Identify which cell holds the provided text, then report its [x, y] central coordinate. 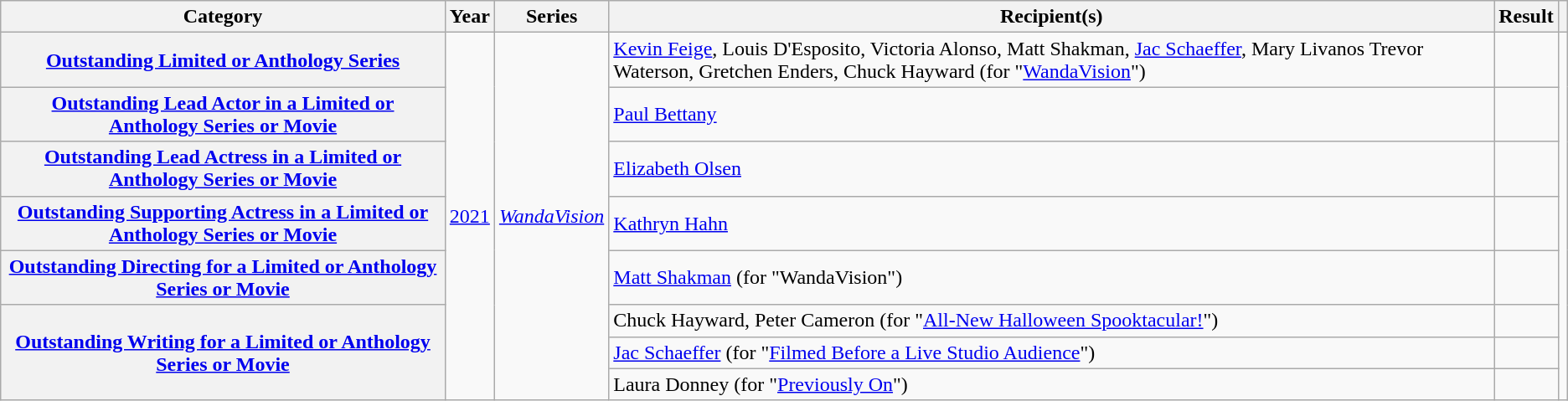
Recipient(s) [1052, 17]
Series [551, 17]
WandaVision [551, 217]
Elizabeth Olsen [1052, 169]
Laura Donney (for "Previously On") [1052, 384]
Outstanding Writing for a Limited or Anthology Series or Movie [223, 352]
Year [469, 17]
2021 [469, 217]
Matt Shakman (for "WandaVision") [1052, 278]
Paul Bettany [1052, 114]
Jac Schaeffer (for "Filmed Before a Live Studio Audience") [1052, 352]
Chuck Hayward, Peter Cameron (for "All-New Halloween Spooktacular!") [1052, 321]
Outstanding Supporting Actress in a Limited or Anthology Series or Movie [223, 223]
Result [1526, 17]
Outstanding Directing for a Limited or Anthology Series or Movie [223, 278]
Outstanding Lead Actor in a Limited or Anthology Series or Movie [223, 114]
Outstanding Limited or Anthology Series [223, 60]
Category [223, 17]
Outstanding Lead Actress in a Limited or Anthology Series or Movie [223, 169]
Kathryn Hahn [1052, 223]
